Return the (x, y) coordinate for the center point of the cell that contains the specified text.  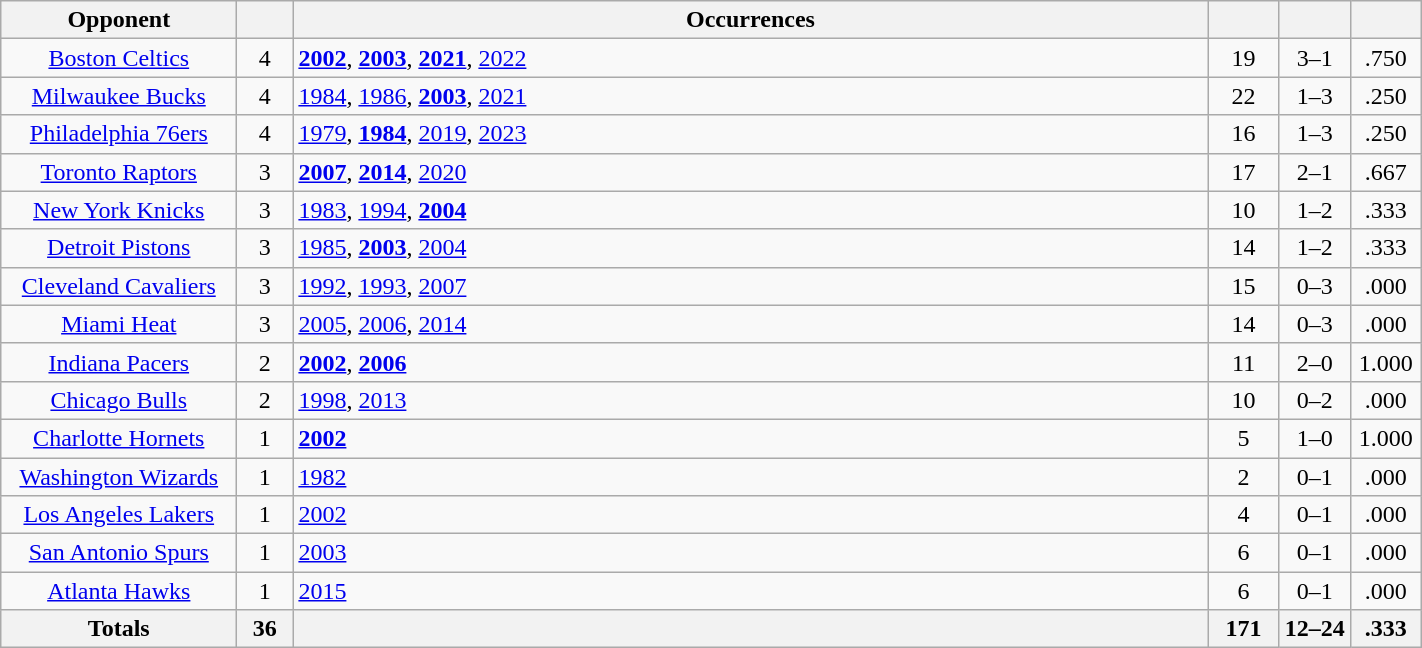
171 (1244, 629)
2002, 2006 (750, 362)
0–2 (1314, 400)
Philadelphia 76ers (119, 134)
1984, 1986, 2003, 2021 (750, 96)
Los Angeles Lakers (119, 515)
1979, 1984, 2019, 2023 (750, 134)
1982 (750, 477)
2003 (750, 553)
Chicago Bulls (119, 400)
Occurrences (750, 20)
2015 (750, 591)
5 (1244, 438)
Charlotte Hornets (119, 438)
1983, 1994, 2004 (750, 210)
Detroit Pistons (119, 248)
2–1 (1314, 172)
New York Knicks (119, 210)
1–0 (1314, 438)
Cleveland Cavaliers (119, 286)
San Antonio Spurs (119, 553)
Miami Heat (119, 324)
11 (1244, 362)
Indiana Pacers (119, 362)
2002, 2003, 2021, 2022 (750, 58)
2007, 2014, 2020 (750, 172)
2–0 (1314, 362)
22 (1244, 96)
Washington Wizards (119, 477)
36 (265, 629)
Milwaukee Bucks (119, 96)
17 (1244, 172)
Totals (119, 629)
12–24 (1314, 629)
.750 (1386, 58)
1985, 2003, 2004 (750, 248)
.667 (1386, 172)
16 (1244, 134)
19 (1244, 58)
Opponent (119, 20)
1992, 1993, 2007 (750, 286)
Toronto Raptors (119, 172)
2005, 2006, 2014 (750, 324)
3–1 (1314, 58)
1998, 2013 (750, 400)
Atlanta Hawks (119, 591)
15 (1244, 286)
Boston Celtics (119, 58)
